Determine the [x, y] coordinate at the center of the cell enclosing the given text.  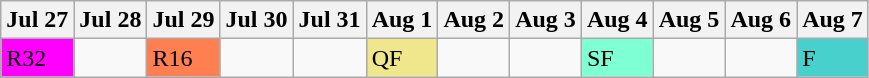
Jul 28 [110, 20]
Aug 3 [546, 20]
Jul 30 [256, 20]
Jul 31 [330, 20]
Jul 27 [38, 20]
SF [617, 58]
Aug 6 [761, 20]
QF [402, 58]
F [833, 58]
R16 [184, 58]
Aug 1 [402, 20]
Aug 2 [474, 20]
R32 [38, 58]
Aug 4 [617, 20]
Aug 7 [833, 20]
Aug 5 [689, 20]
Jul 29 [184, 20]
